Extract the (x, y) coordinate from the center of the cell holding the provided text.  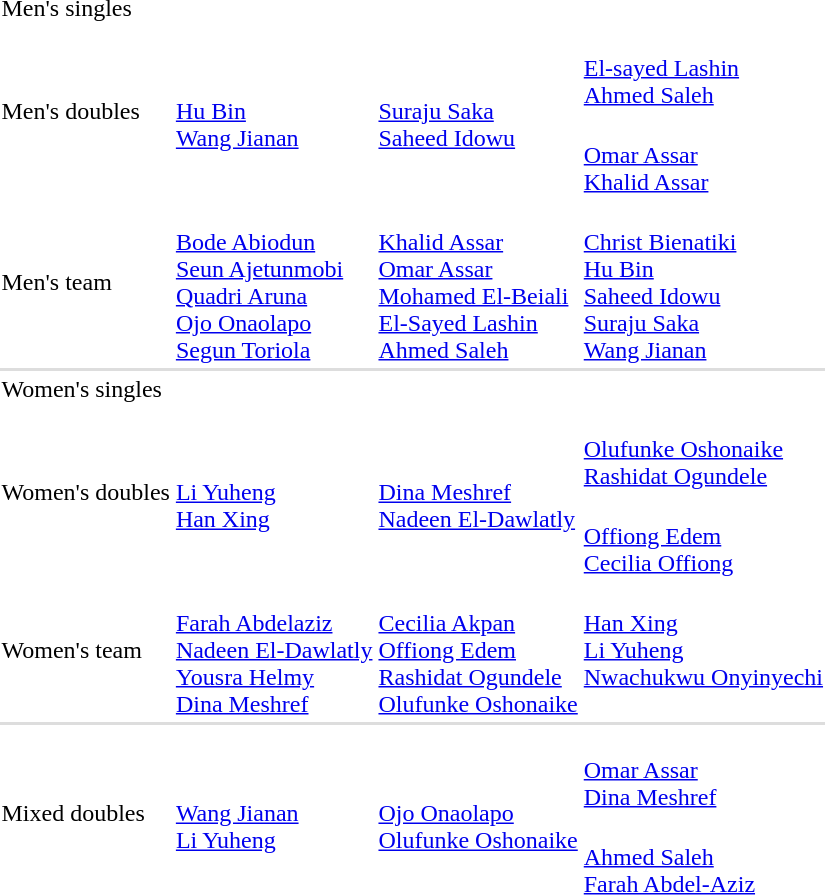
El-sayed LashinAhmed Saleh (703, 68)
Omar AssarKhalid Assar (703, 155)
Christ BienatikiHu BinSaheed IdowuSuraju SakaWang Jianan (703, 282)
Bode AbiodunSeun AjetunmobiQuadri ArunaOjo OnaolapoSegun Toriola (274, 282)
Khalid AssarOmar AssarMohamed El-BeialiEl-Sayed LashinAhmed Saleh (478, 282)
Farah AbdelazizNadeen El-DawlatlyYousra HelmyDina Meshref (274, 650)
Offiong EdemCecilia Offiong (703, 536)
Men's team (86, 282)
Han XingLi YuhengNwachukwu Onyinyechi (703, 650)
Men's doubles (86, 112)
Hu BinWang Jianan (274, 112)
Women's team (86, 650)
Suraju SakaSaheed Idowu (478, 112)
Cecilia AkpanOffiong EdemRashidat OgundeleOlufunke Oshonaike (478, 650)
Dina MeshrefNadeen El-Dawlatly (478, 492)
Women's singles (86, 389)
Omar AssarDina Meshref (703, 770)
Li YuhengHan Xing (274, 492)
Olufunke OshonaikeRashidat Ogundele (703, 449)
Women's doubles (86, 492)
